Identify which cell holds the provided text, then report its [X, Y] central coordinate. 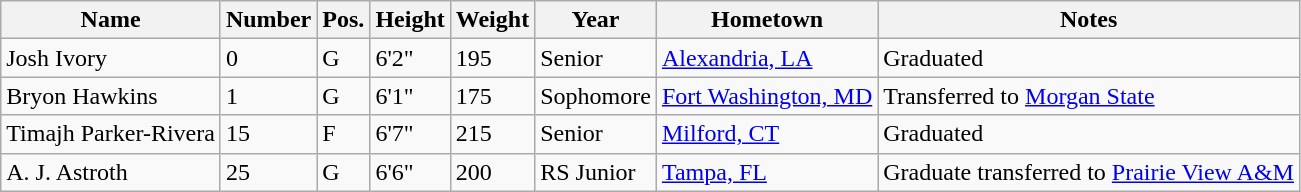
Year [596, 20]
F [344, 134]
195 [492, 58]
1 [268, 96]
Graduate transferred to Prairie View A&M [1089, 172]
200 [492, 172]
Alexandria, LA [766, 58]
6'1" [410, 96]
Fort Washington, MD [766, 96]
RS Junior [596, 172]
Height [410, 20]
Tampa, FL [766, 172]
Sophomore [596, 96]
15 [268, 134]
Milford, CT [766, 134]
Pos. [344, 20]
6'6" [410, 172]
Josh Ivory [111, 58]
Number [268, 20]
25 [268, 172]
Name [111, 20]
6'2" [410, 58]
0 [268, 58]
175 [492, 96]
Transferred to Morgan State [1089, 96]
Weight [492, 20]
Timajh Parker-Rivera [111, 134]
6'7" [410, 134]
Hometown [766, 20]
Notes [1089, 20]
215 [492, 134]
A. J. Astroth [111, 172]
Bryon Hawkins [111, 96]
